Provide the (X, Y) coordinate of the cell's center where the given text is located.  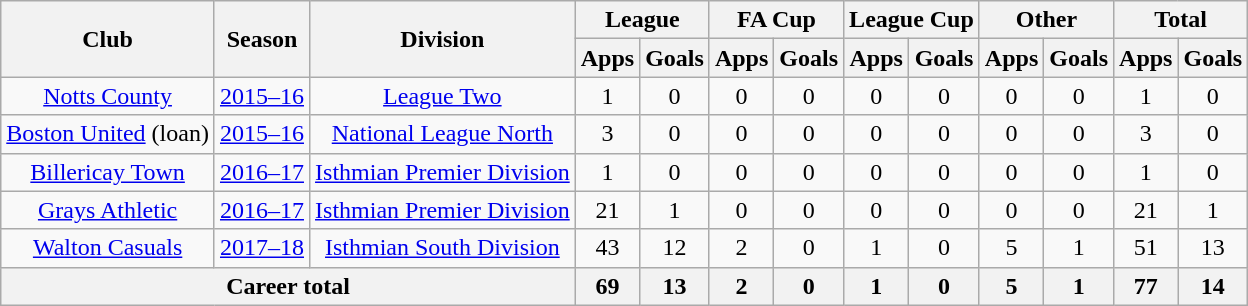
League (642, 20)
Season (262, 39)
League Cup (912, 20)
43 (607, 248)
Total (1181, 20)
Notts County (108, 96)
2017–18 (262, 248)
Grays Athletic (108, 210)
League Two (443, 96)
Career total (288, 286)
Other (1046, 20)
51 (1146, 248)
12 (675, 248)
Division (443, 39)
77 (1146, 286)
Walton Casuals (108, 248)
69 (607, 286)
National League North (443, 134)
Isthmian South Division (443, 248)
Boston United (loan) (108, 134)
Billericay Town (108, 172)
Club (108, 39)
FA Cup (776, 20)
14 (1213, 286)
